Detect which cell encompasses the target text, then output its [X, Y] center coordinate. 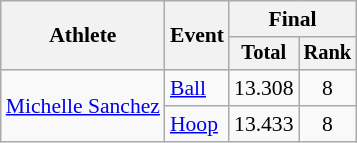
Athlete [83, 36]
Total [264, 54]
13.308 [264, 88]
Ball [197, 88]
13.433 [264, 124]
Hoop [197, 124]
Event [197, 36]
Final [292, 19]
Michelle Sanchez [83, 106]
Rank [328, 54]
